Extract the (X, Y) coordinate from the center of the cell holding the provided text.  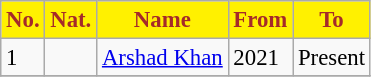
2021 (260, 58)
No. (23, 20)
Name (162, 20)
Present (332, 58)
To (332, 20)
1 (23, 58)
From (260, 20)
Nat. (71, 20)
Arshad Khan (162, 58)
